Return the [x, y] coordinate for the center point of the cell that contains the specified text.  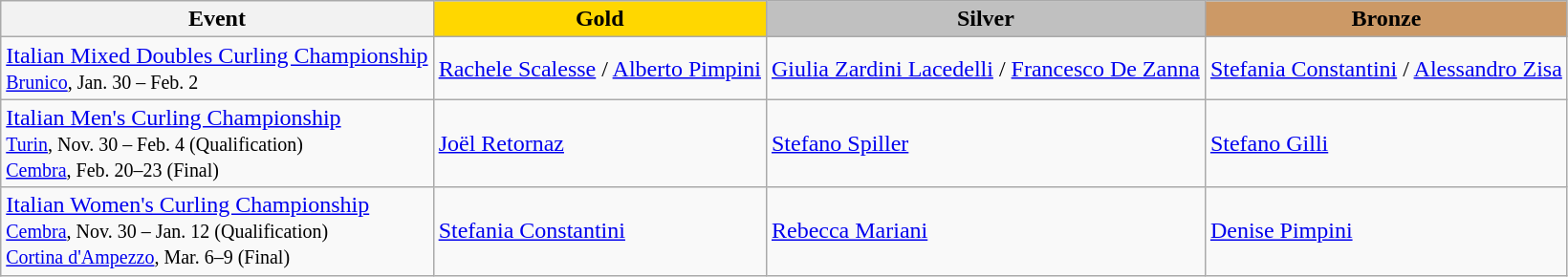
Italian Mixed Doubles Curling Championship Brunico, Jan. 30 – Feb. 2 [217, 69]
Gold [599, 19]
Joël Retornaz [599, 143]
Stefania Constantini / Alessandro Zisa [1386, 69]
Denise Pimpini [1386, 231]
Rachele Scalesse / Alberto Pimpini [599, 69]
Rebecca Mariani [985, 231]
Italian Women's Curling Championship Cembra, Nov. 30 – Jan. 12 (Qualification) Cortina d'Ampezzo, Mar. 6–9 (Final) [217, 231]
Stefano Gilli [1386, 143]
Italian Men's Curling Championship Turin, Nov. 30 – Feb. 4 (Qualification) Cembra, Feb. 20–23 (Final) [217, 143]
Stefano Spiller [985, 143]
Event [217, 19]
Giulia Zardini Lacedelli / Francesco De Zanna [985, 69]
Silver [985, 19]
Stefania Constantini [599, 231]
Bronze [1386, 19]
